Find where the given text appears and provide that cell's center as [X, Y] coordinate. 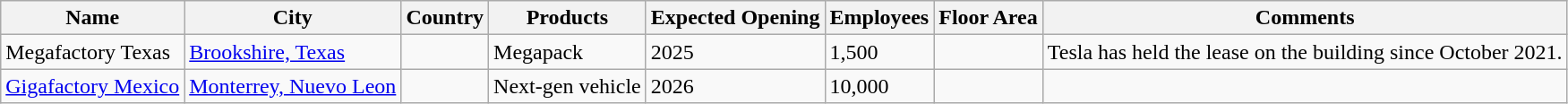
Monterrey, Nuevo Leon [293, 86]
10,000 [879, 86]
Gigafactory Mexico [93, 86]
Country [445, 18]
Floor Area [989, 18]
Comments [1305, 18]
1,500 [879, 52]
Products [568, 18]
Name [93, 18]
Megapack [568, 52]
City [293, 18]
Next-gen vehicle [568, 86]
Employees [879, 18]
2025 [735, 52]
Brookshire, Texas [293, 52]
Megafactory Texas [93, 52]
Tesla has held the lease on the building since October 2021. [1305, 52]
2026 [735, 86]
Expected Opening [735, 18]
